Find where the given text appears and provide that cell's center as (X, Y) coordinate. 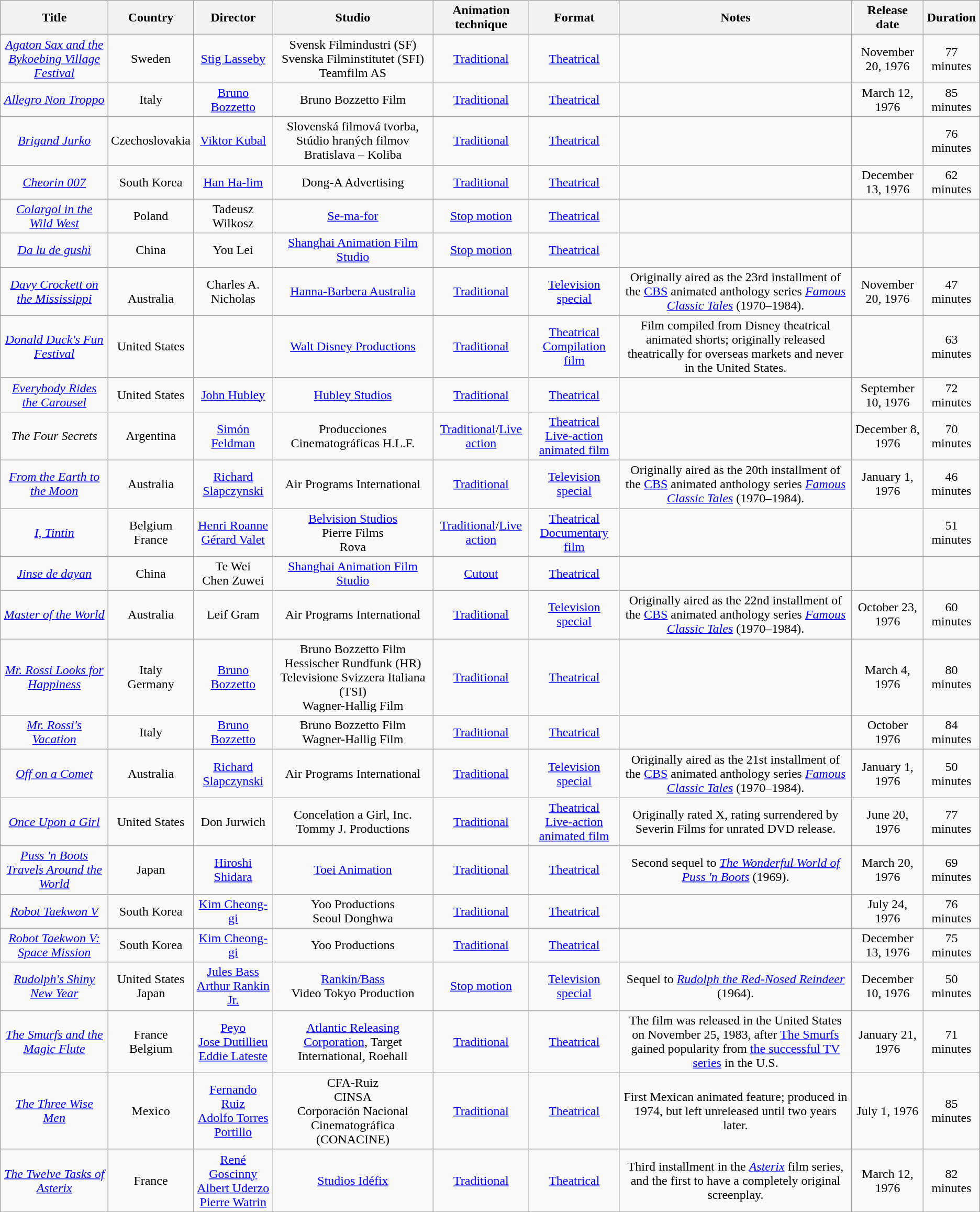
Theatrical Compilation film (574, 347)
Film compiled from Disney theatrical animated shorts; originally released theatrically for overseas markets and never in the United States. (736, 347)
Master of the World (54, 615)
December 10, 1976 (887, 986)
Donald Duck's Fun Festival (54, 347)
Robot Taekwon V: Space Mission (54, 945)
You Lei (233, 250)
Belvision Studios Pierre Films Rova (353, 532)
62 minutes (952, 182)
Peyo Jose Dutillieu Eddie Lateste (233, 1041)
Charles A. Nicholas (233, 291)
Mexico (151, 1111)
Theatrical Documentary film (574, 532)
Puss 'n Boots Travels Around the World (54, 870)
First Mexican animated feature; produced in 1974, but left unreleased until two years later. (736, 1111)
July 24, 1976 (887, 911)
46 minutes (952, 484)
January 21, 1976 (887, 1041)
Don Jurwich (233, 822)
René Goscinny Albert Uderzo Pierre Watrin (233, 1181)
Duration (952, 18)
Originally aired as the 22nd installment of the CBS animated anthology series Famous Classic Tales (1970–1984). (736, 615)
July 1, 1976 (887, 1111)
December 8, 1976 (887, 436)
Davy Crockett on the Mississippi (54, 291)
March 4, 1976 (887, 677)
Animation technique (481, 18)
Stig Lasseby (233, 59)
Simón Feldman (233, 436)
Japan (151, 870)
Han Ha-lim (233, 182)
CFA-Ruiz CINSA Corporación Nacional Cinematográfica (CONACINE) (353, 1111)
Yoo Productions (353, 945)
80 minutes (952, 677)
France Belgium (151, 1041)
Robot Taekwon V (54, 911)
69 minutes (952, 870)
Sequel to Rudolph the Red-Nosed Reindeer (1964). (736, 986)
Fernando Ruiz Adolfo Torres Portillo (233, 1111)
Cutout (481, 574)
Studios Idéfix (353, 1181)
Colargol in the Wild West (54, 216)
63 minutes (952, 347)
Rudolph's Shiny New Year (54, 986)
The Four Secrets (54, 436)
Director (233, 18)
Bruno Bozzetto Film (353, 100)
Toei Animation (353, 870)
Walt Disney Productions (353, 347)
September 10, 1976 (887, 395)
Concelation a Girl, Inc. Tommy J. Productions (353, 822)
Originally aired as the 23rd installment of the CBS animated anthology series Famous Classic Tales (1970–1984). (736, 291)
Format (574, 18)
John Hubley (233, 395)
47 minutes (952, 291)
Originally aired as the 20th installment of the CBS animated anthology series Famous Classic Tales (1970–1984). (736, 484)
82 minutes (952, 1181)
October 1976 (887, 732)
70 minutes (952, 436)
Dong-A Advertising (353, 182)
March 20, 1976 (887, 870)
June 20, 1976 (887, 822)
Title (54, 18)
Tadeusz Wilkosz (233, 216)
Bruno Bozzetto Film Wagner-Hallig Film (353, 732)
71 minutes (952, 1041)
72 minutes (952, 395)
October 23, 1976 (887, 615)
Once Upon a Girl (54, 822)
Notes (736, 18)
The Smurfs and the Magic Flute (54, 1041)
Sweden (151, 59)
Hiroshi Shidara (233, 870)
Cheorin 007 (54, 182)
Hanna-Barbera Australia (353, 291)
Jules Bass Arthur Rankin Jr. (233, 986)
Hubley Studios (353, 395)
Slovenská filmová tvorba, Stúdio hraných filmov Bratislava – Koliba (353, 141)
Svensk Filmindustri (SF) Svenska Filminstitutet (SFI) Teamfilm AS (353, 59)
Se-ma-for (353, 216)
I, Tintin (54, 532)
Second sequel to The Wonderful World of Puss 'n Boots (1969). (736, 870)
Mr. Rossi Looks for Happiness (54, 677)
75 minutes (952, 945)
France (151, 1181)
51 minutes (952, 532)
Argentina (151, 436)
Bruno Bozzetto Film Hessischer Rundfunk (HR) Televisione Svizzera Italiana (TSI) Wagner-Hallig Film (353, 677)
Te Wei Chen Zuwei (233, 574)
United States Japan (151, 986)
Jinse de dayan (54, 574)
The film was released in the United States on November 25, 1983, after The Smurfs gained popularity from the successful TV series in the U.S. (736, 1041)
Allegro Non Troppo (54, 100)
Leif Gram (233, 615)
Atlantic Releasing Corporation, Target International, Roehall (353, 1041)
Release date (887, 18)
Italy Germany (151, 677)
The Three Wise Men (54, 1111)
Viktor Kubal (233, 141)
Poland (151, 216)
Studio (353, 18)
Producciones Cinematográficas H.L.F. (353, 436)
Henri Roanne Gérard Valet (233, 532)
Originally aired as the 21st installment of the CBS animated anthology series Famous Classic Tales (1970–1984). (736, 774)
Off on a Comet (54, 774)
Everybody Rides the Carousel (54, 395)
Originally rated X, rating surrendered by Severin Films for unrated DVD release. (736, 822)
84 minutes (952, 732)
Brigand Jurko (54, 141)
Czechoslovakia (151, 141)
Agaton Sax and the Bykoebing Village Festival (54, 59)
Yoo Productions Seoul Donghwa (353, 911)
Third installment in the Asterix film series, and the first to have a completely original screenplay. (736, 1181)
From the Earth to the Moon (54, 484)
60 minutes (952, 615)
Country (151, 18)
Rankin/Bass Video Tokyo Production (353, 986)
Da lu de gushì (54, 250)
The Twelve Tasks of Asterix (54, 1181)
Mr. Rossi's Vacation (54, 732)
Belgium France (151, 532)
